From the cell containing the given text, extract its center point as [X, Y] coordinate. 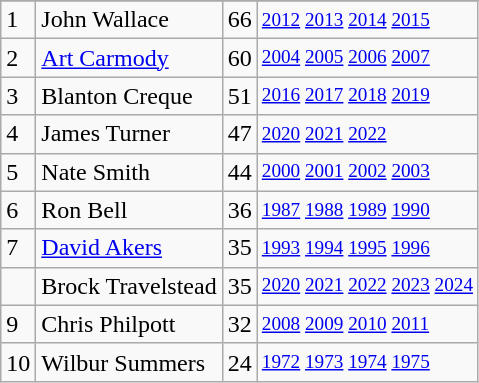
Blanton Creque [129, 96]
Art Carmody [129, 58]
5 [18, 172]
2008 2009 2010 2011 [367, 324]
9 [18, 324]
51 [240, 96]
6 [18, 210]
Brock Travelstead [129, 286]
Wilbur Summers [129, 362]
60 [240, 58]
1 [18, 20]
2000 2001 2002 2003 [367, 172]
3 [18, 96]
2004 2005 2006 2007 [367, 58]
1972 1973 1974 1975 [367, 362]
36 [240, 210]
2020 2021 2022 [367, 134]
2 [18, 58]
7 [18, 248]
James Turner [129, 134]
John Wallace [129, 20]
2020 2021 2022 2023 2024 [367, 286]
2016 2017 2018 2019 [367, 96]
David Akers [129, 248]
Chris Philpott [129, 324]
1993 1994 1995 1996 [367, 248]
4 [18, 134]
47 [240, 134]
44 [240, 172]
32 [240, 324]
Ron Bell [129, 210]
2012 2013 2014 2015 [367, 20]
66 [240, 20]
24 [240, 362]
Nate Smith [129, 172]
1987 1988 1989 1990 [367, 210]
10 [18, 362]
